Determine the (X, Y) coordinate at the center of the cell enclosing the given text.  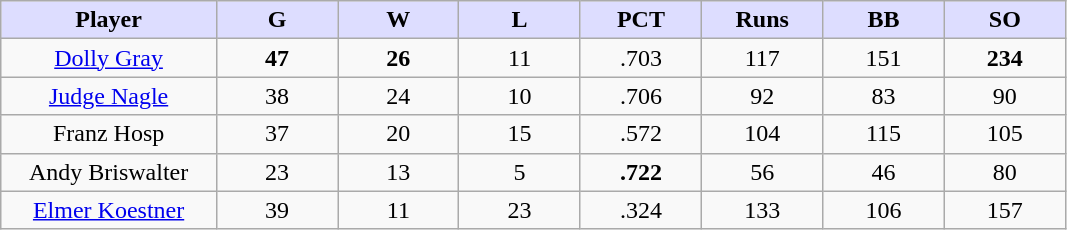
105 (1004, 134)
38 (276, 96)
104 (762, 134)
39 (276, 210)
.324 (640, 210)
10 (520, 96)
133 (762, 210)
Runs (762, 20)
W (398, 20)
L (520, 20)
15 (520, 134)
Dolly Gray (109, 58)
BB (884, 20)
Andy Briswalter (109, 172)
.703 (640, 58)
117 (762, 58)
.706 (640, 96)
Judge Nagle (109, 96)
115 (884, 134)
G (276, 20)
56 (762, 172)
234 (1004, 58)
92 (762, 96)
5 (520, 172)
.722 (640, 172)
90 (1004, 96)
37 (276, 134)
80 (1004, 172)
Player (109, 20)
24 (398, 96)
26 (398, 58)
Elmer Koestner (109, 210)
20 (398, 134)
PCT (640, 20)
106 (884, 210)
83 (884, 96)
13 (398, 172)
SO (1004, 20)
.572 (640, 134)
47 (276, 58)
151 (884, 58)
157 (1004, 210)
46 (884, 172)
Franz Hosp (109, 134)
